Find where the given text appears and provide that cell's center as (x, y) coordinate. 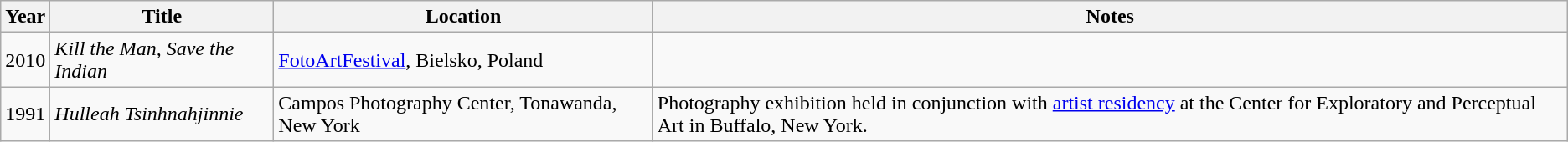
FotoArtFestival, Bielsko, Poland (463, 60)
Hulleah Tsinhnahjinnie (162, 114)
2010 (25, 60)
Title (162, 17)
Kill the Man, Save the Indian (162, 60)
Photography exhibition held in conjunction with artist residency at the Center for Exploratory and Perceptual Art in Buffalo, New York. (1110, 114)
1991 (25, 114)
Campos Photography Center, Tonawanda, New York (463, 114)
Year (25, 17)
Location (463, 17)
Notes (1110, 17)
